Return [x, y] of the center of cell containing provided text 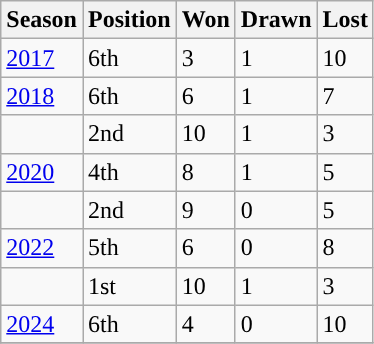
Lost [345, 20]
2017 [42, 58]
2024 [42, 324]
5th [129, 248]
Drawn [276, 20]
4 [206, 324]
Position [129, 20]
2022 [42, 248]
7 [345, 96]
2018 [42, 96]
2020 [42, 172]
Season [42, 20]
4th [129, 172]
9 [206, 210]
Won [206, 20]
1st [129, 286]
